Find where the given text appears and provide that cell's center as [x, y] coordinate. 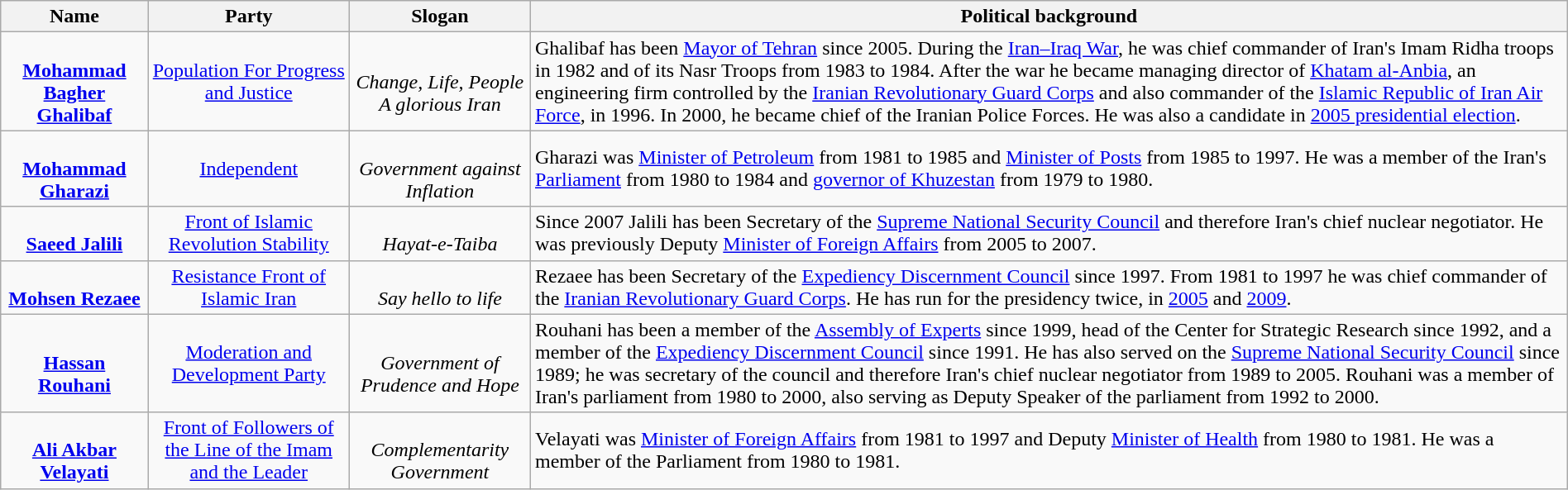
Mohsen Rezaee [74, 288]
Mohammad Bagher Ghalibaf [74, 81]
Mohammad Gharazi [74, 169]
Party [248, 17]
Government of Prudence and Hope [440, 364]
Change, Life, PeopleA glorious Iran [440, 81]
Front of Followers of the Line of the Imam and the Leader [248, 450]
Say hello to life [440, 288]
Moderation and Development Party [248, 364]
Complementarity Government [440, 450]
Population For Progress and Justice [248, 81]
Hassan Rouhani [74, 364]
Ali Akbar Velayati [74, 450]
Saeed Jalili [74, 233]
Resistance Front of Islamic Iran [248, 288]
Political background [1049, 17]
Hayat-e-Taiba [440, 233]
Independent [248, 169]
Government against Inflation [440, 169]
Front of Islamic Revolution Stability [248, 233]
Slogan [440, 17]
Name [74, 17]
